Output the (X, Y) coordinate of the center of the cell containing the given text.  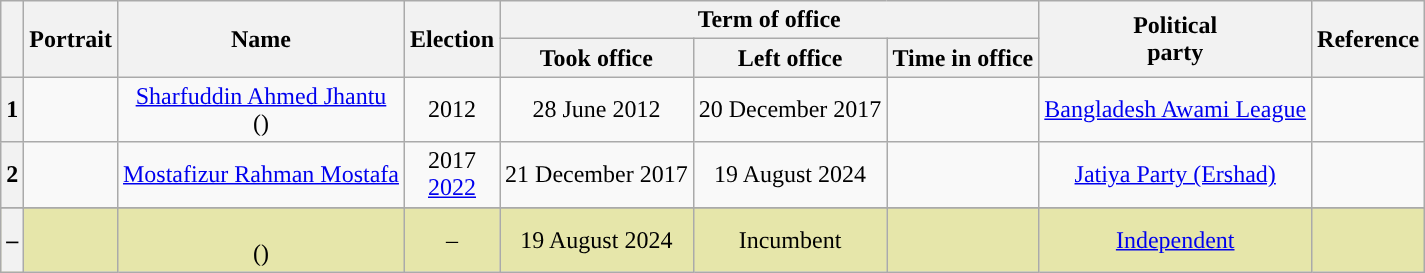
Portrait (71, 39)
Political party (1176, 39)
Election (452, 39)
Bangladesh Awami League (1176, 110)
Incumbent (790, 240)
Reference (1368, 39)
Took office (597, 58)
1 (12, 110)
Jatiya Party (Ershad) (1176, 174)
20172022 (452, 174)
Name (260, 39)
28 June 2012 (597, 110)
Time in office (963, 58)
Sharfuddin Ahmed Jhantu () (260, 110)
() (260, 240)
2 (12, 174)
20 December 2017 (790, 110)
Left office (790, 58)
2012 (452, 110)
Term of office (770, 20)
21 December 2017 (597, 174)
Independent (1176, 240)
Mostafizur Rahman Mostafa (260, 174)
